Pinpoint the cell where the given text exists, returning its [x, y] midpoint coordinate. 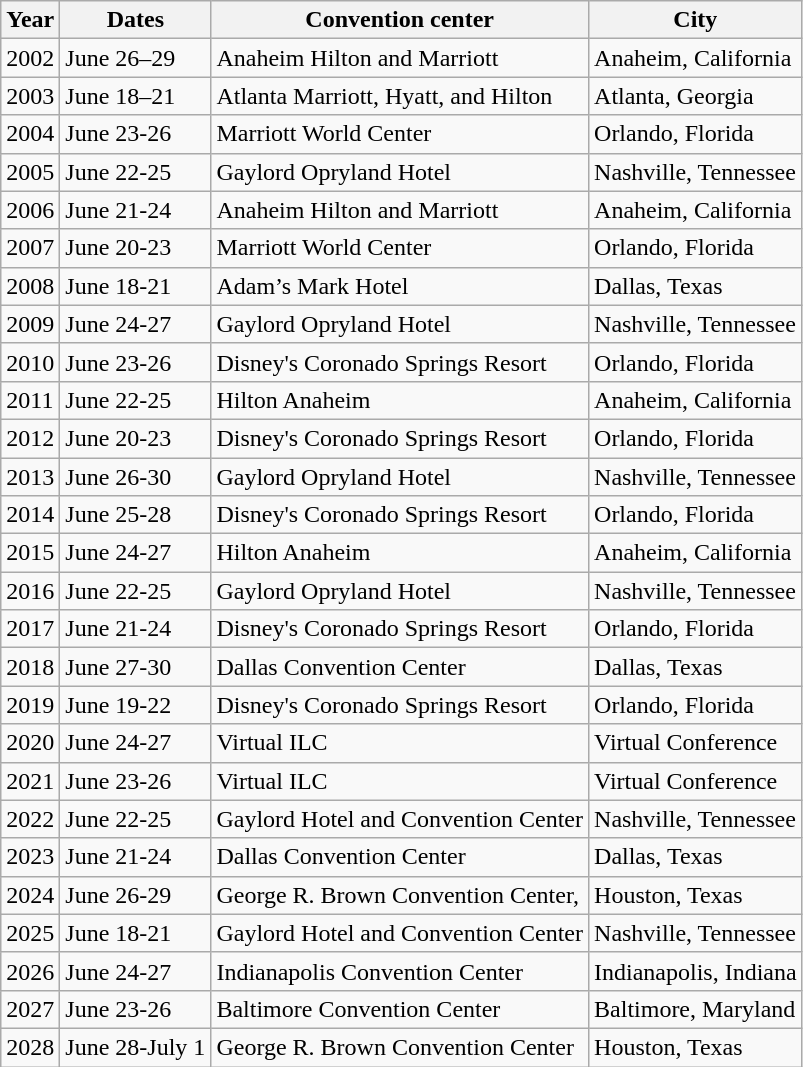
Dates [136, 20]
2016 [30, 591]
2013 [30, 477]
2017 [30, 629]
Baltimore Convention Center [400, 1009]
Year [30, 20]
June 18–21 [136, 96]
June 26-29 [136, 895]
Indianapolis, Indiana [696, 971]
2005 [30, 172]
June 26-30 [136, 477]
2021 [30, 781]
Baltimore, Maryland [696, 1009]
2027 [30, 1009]
2024 [30, 895]
2015 [30, 553]
2014 [30, 515]
George R. Brown Convention Center [400, 1047]
June 27-30 [136, 667]
Indianapolis Convention Center [400, 971]
2003 [30, 96]
Atlanta Marriott, Hyatt, and Hilton [400, 96]
2002 [30, 58]
2007 [30, 248]
June 26–29 [136, 58]
2026 [30, 971]
2004 [30, 134]
2025 [30, 933]
2012 [30, 438]
2023 [30, 857]
2022 [30, 819]
2028 [30, 1047]
City [696, 20]
2008 [30, 286]
2006 [30, 210]
June 28-July 1 [136, 1047]
Convention center [400, 20]
Adam’s Mark Hotel [400, 286]
June 25-28 [136, 515]
June 19-22 [136, 705]
2018 [30, 667]
2020 [30, 743]
Atlanta, Georgia [696, 96]
2011 [30, 400]
2019 [30, 705]
George R. Brown Convention Center, [400, 895]
2010 [30, 362]
2009 [30, 324]
